Identify which cell holds the provided text, then report its [X, Y] central coordinate. 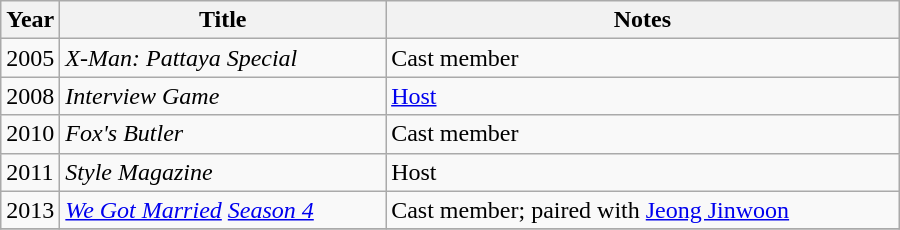
We Got Married Season 4 [223, 210]
Year [30, 20]
Title [223, 20]
Cast member; paired with Jeong Jinwoon [643, 210]
Notes [643, 20]
2008 [30, 96]
2013 [30, 210]
2010 [30, 134]
2005 [30, 58]
2011 [30, 172]
Fox's Butler [223, 134]
Interview Game [223, 96]
Style Magazine [223, 172]
X-Man: Pattaya Special [223, 58]
